Determine the [x, y] coordinate at the center of the cell enclosing the given text.  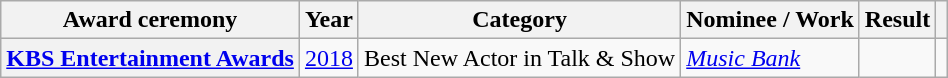
2018 [328, 58]
Nominee / Work [770, 20]
Category [519, 20]
KBS Entertainment Awards [150, 58]
Result [897, 20]
Best New Actor in Talk & Show [519, 58]
Music Bank [770, 58]
Award ceremony [150, 20]
Year [328, 20]
